Output the [x, y] coordinate of the center of the cell containing the given text.  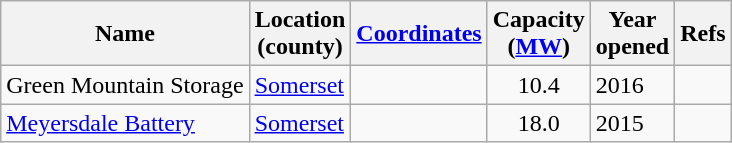
18.0 [538, 123]
2016 [632, 85]
Yearopened [632, 34]
Location(county) [300, 34]
10.4 [538, 85]
Refs [703, 34]
Name [125, 34]
Green Mountain Storage [125, 85]
2015 [632, 123]
Capacity(MW) [538, 34]
Meyersdale Battery [125, 123]
Coordinates [419, 34]
